Search for the cell housing the specified text and yield its (x, y) center coordinate. 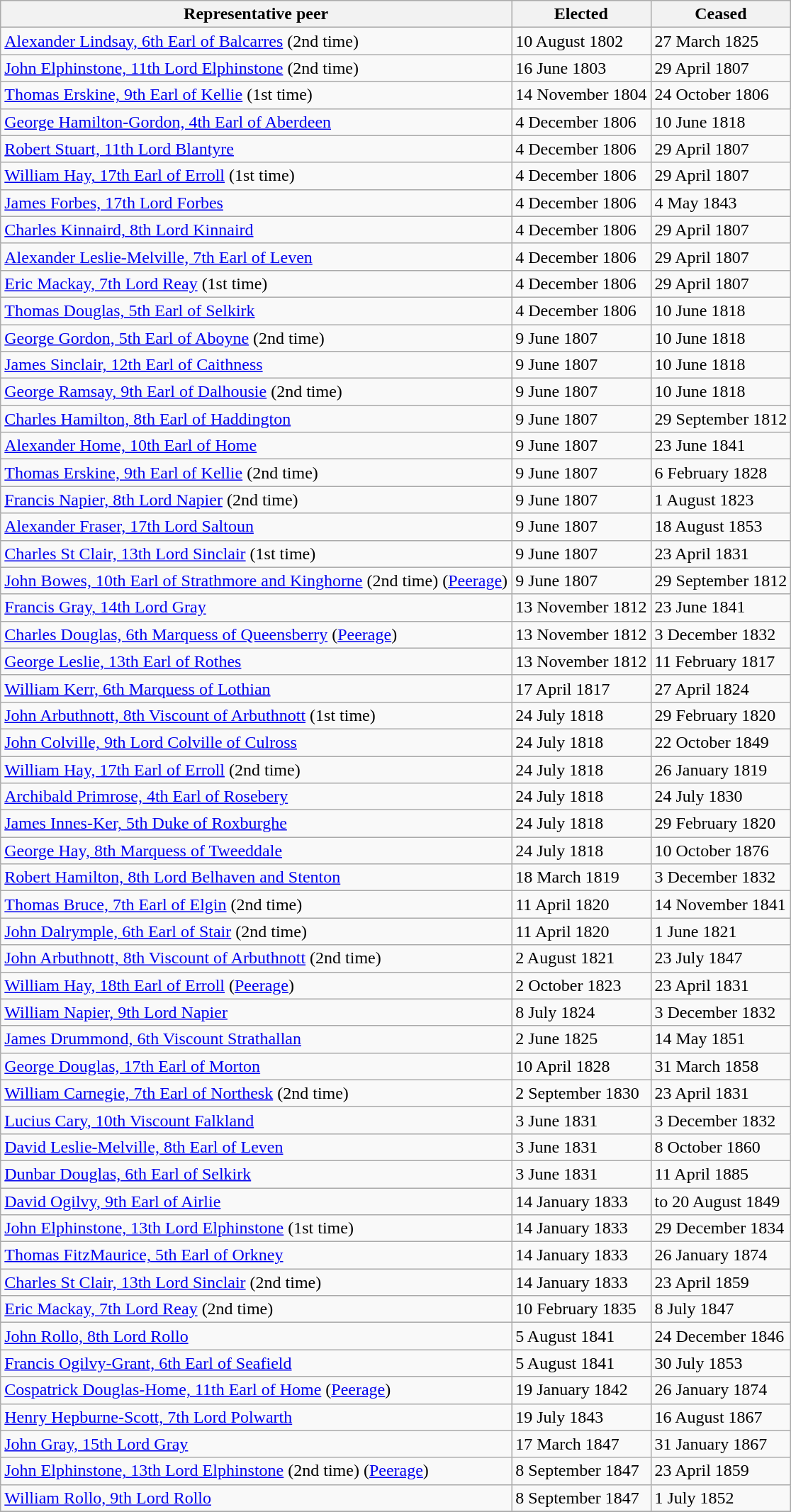
2 October 1823 (581, 985)
Alexander Lindsay, 6th Earl of Balcarres (2nd time) (257, 41)
George Ramsay, 9th Earl of Dalhousie (2nd time) (257, 392)
4 May 1843 (721, 203)
Ceased (721, 14)
1 July 1852 (721, 1498)
William Hay, 17th Earl of Erroll (2nd time) (257, 769)
24 July 1830 (721, 797)
to 20 August 1849 (721, 1202)
14 November 1804 (581, 95)
George Hay, 8th Marquess of Tweeddale (257, 851)
31 March 1858 (721, 1066)
Alexander Leslie-Melville, 7th Earl of Leven (257, 257)
Cospatrick Douglas-Home, 11th Earl of Home (Peerage) (257, 1390)
10 August 1802 (581, 41)
Thomas Douglas, 5th Earl of Selkirk (257, 310)
William Carnegie, 7th Earl of Northesk (2nd time) (257, 1093)
Archibald Primrose, 4th Earl of Rosebery (257, 797)
Henry Hepburne-Scott, 7th Lord Polwarth (257, 1417)
16 June 1803 (581, 68)
William Napier, 9th Lord Napier (257, 1012)
27 March 1825 (721, 41)
8 July 1847 (721, 1309)
George Hamilton-Gordon, 4th Earl of Aberdeen (257, 122)
George Douglas, 17th Earl of Morton (257, 1066)
John Arbuthnott, 8th Viscount of Arbuthnott (1st time) (257, 715)
14 November 1841 (721, 905)
James Sinclair, 12th Earl of Caithness (257, 365)
27 April 1824 (721, 688)
10 February 1835 (581, 1309)
11 February 1817 (721, 661)
19 January 1842 (581, 1390)
29 December 1834 (721, 1228)
Charles Hamilton, 8th Earl of Haddington (257, 419)
2 August 1821 (581, 958)
1 August 1823 (721, 500)
John Rollo, 8th Lord Rollo (257, 1336)
Lucius Cary, 10th Viscount Falkland (257, 1120)
2 September 1830 (581, 1093)
Thomas FitzMaurice, 5th Earl of Orkney (257, 1255)
2 June 1825 (581, 1039)
11 April 1885 (721, 1174)
10 April 1828 (581, 1066)
19 July 1843 (581, 1417)
John Elphinstone, 13th Lord Elphinstone (1st time) (257, 1228)
10 October 1876 (721, 851)
Charles Douglas, 6th Marquess of Queensberry (Peerage) (257, 634)
Thomas Bruce, 7th Earl of Elgin (2nd time) (257, 905)
William Kerr, 6th Marquess of Lothian (257, 688)
Robert Hamilton, 8th Lord Belhaven and Stenton (257, 878)
17 April 1817 (581, 688)
Alexander Fraser, 17th Lord Saltoun (257, 527)
Elected (581, 14)
John Arbuthnott, 8th Viscount of Arbuthnott (2nd time) (257, 958)
Charles Kinnaird, 8th Lord Kinnaird (257, 230)
Thomas Erskine, 9th Earl of Kellie (2nd time) (257, 473)
26 January 1819 (721, 769)
James Innes-Ker, 5th Duke of Roxburghe (257, 824)
Charles St Clair, 13th Lord Sinclair (1st time) (257, 554)
John Elphinstone, 11th Lord Elphinstone (2nd time) (257, 68)
Dunbar Douglas, 6th Earl of Selkirk (257, 1174)
James Drummond, 6th Viscount Strathallan (257, 1039)
23 July 1847 (721, 958)
John Bowes, 10th Earl of Strathmore and Kinghorne (2nd time) (Peerage) (257, 581)
18 March 1819 (581, 878)
16 August 1867 (721, 1417)
David Leslie-Melville, 8th Earl of Leven (257, 1147)
William Rollo, 9th Lord Rollo (257, 1498)
George Gordon, 5th Earl of Aboyne (2nd time) (257, 338)
8 October 1860 (721, 1147)
Francis Napier, 8th Lord Napier (2nd time) (257, 500)
8 July 1824 (581, 1012)
Francis Gray, 14th Lord Gray (257, 607)
Alexander Home, 10th Earl of Home (257, 446)
David Ogilvy, 9th Earl of Airlie (257, 1202)
1 June 1821 (721, 931)
6 February 1828 (721, 473)
Eric Mackay, 7th Lord Reay (2nd time) (257, 1309)
17 March 1847 (581, 1444)
James Forbes, 17th Lord Forbes (257, 203)
Eric Mackay, 7th Lord Reay (1st time) (257, 284)
John Elphinstone, 13th Lord Elphinstone (2nd time) (Peerage) (257, 1471)
22 October 1849 (721, 742)
24 December 1846 (721, 1336)
John Gray, 15th Lord Gray (257, 1444)
31 January 1867 (721, 1444)
Representative peer (257, 14)
18 August 1853 (721, 527)
Charles St Clair, 13th Lord Sinclair (2nd time) (257, 1282)
William Hay, 17th Earl of Erroll (1st time) (257, 176)
George Leslie, 13th Earl of Rothes (257, 661)
Francis Ogilvy-Grant, 6th Earl of Seafield (257, 1363)
24 October 1806 (721, 95)
Thomas Erskine, 9th Earl of Kellie (1st time) (257, 95)
John Colville, 9th Lord Colville of Culross (257, 742)
John Dalrymple, 6th Earl of Stair (2nd time) (257, 931)
William Hay, 18th Earl of Erroll (Peerage) (257, 985)
30 July 1853 (721, 1363)
14 May 1851 (721, 1039)
Robert Stuart, 11th Lord Blantyre (257, 149)
